Scan for the cell matching the given text and deliver its [x, y] coordinate at center. 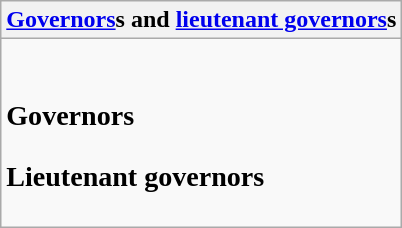
GovernorsLieutenant governors [202, 133]
Governorss and lieutenant governorss [202, 20]
